Return [X, Y] of the center of cell containing provided text 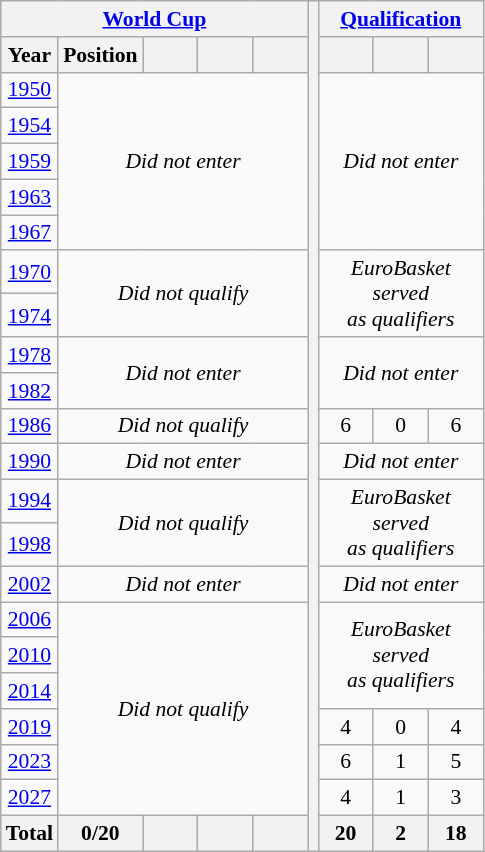
1970 [30, 272]
1974 [30, 316]
2002 [30, 584]
2014 [30, 691]
0/20 [100, 834]
1967 [30, 233]
1998 [30, 544]
1954 [30, 126]
1978 [30, 355]
Position [100, 55]
1959 [30, 162]
Qualification [400, 19]
World Cup [154, 19]
2006 [30, 620]
1986 [30, 426]
5 [456, 762]
20 [346, 834]
2 [400, 834]
1982 [30, 391]
1950 [30, 90]
3 [456, 798]
2027 [30, 798]
2023 [30, 762]
18 [456, 834]
Year [30, 55]
2019 [30, 727]
1990 [30, 462]
1994 [30, 502]
1963 [30, 197]
Total [30, 834]
2010 [30, 656]
